Locate the cell with the specified text and output its [x, y] center coordinate. 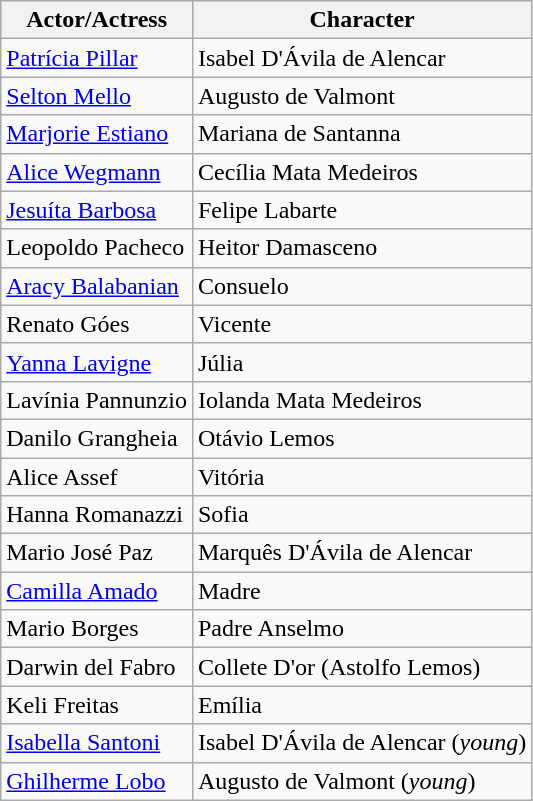
Hanna Romanazzi [97, 515]
Collete D'or (Astolfo Lemos) [362, 667]
Marjorie Estiano [97, 134]
Heitor Damasceno [362, 248]
Isabel D'Ávila de Alencar [362, 58]
Emília [362, 705]
Yanna Lavigne [97, 362]
Renato Góes [97, 324]
Otávio Lemos [362, 438]
Ghilherme Lobo [97, 781]
Jesuíta Barbosa [97, 210]
Mario José Paz [97, 553]
Camilla Amado [97, 591]
Patrícia Pillar [97, 58]
Leopoldo Pacheco [97, 248]
Vitória [362, 477]
Selton Mello [97, 96]
Keli Freitas [97, 705]
Lavínia Pannunzio [97, 400]
Isabella Santoni [97, 743]
Alice Assef [97, 477]
Actor/Actress [97, 20]
Mario Borges [97, 629]
Augusto de Valmont (young) [362, 781]
Danilo Grangheia [97, 438]
Augusto de Valmont [362, 96]
Marquês D'Ávila de Alencar [362, 553]
Character [362, 20]
Mariana de Santanna [362, 134]
Sofia [362, 515]
Iolanda Mata Medeiros [362, 400]
Darwin del Fabro [97, 667]
Padre Anselmo [362, 629]
Consuelo [362, 286]
Felipe Labarte [362, 210]
Aracy Balabanian [97, 286]
Alice Wegmann [97, 172]
Isabel D'Ávila de Alencar (young) [362, 743]
Júlia [362, 362]
Cecília Mata Medeiros [362, 172]
Madre [362, 591]
Vicente [362, 324]
